Locate the cell with the specified text and output its [x, y] center coordinate. 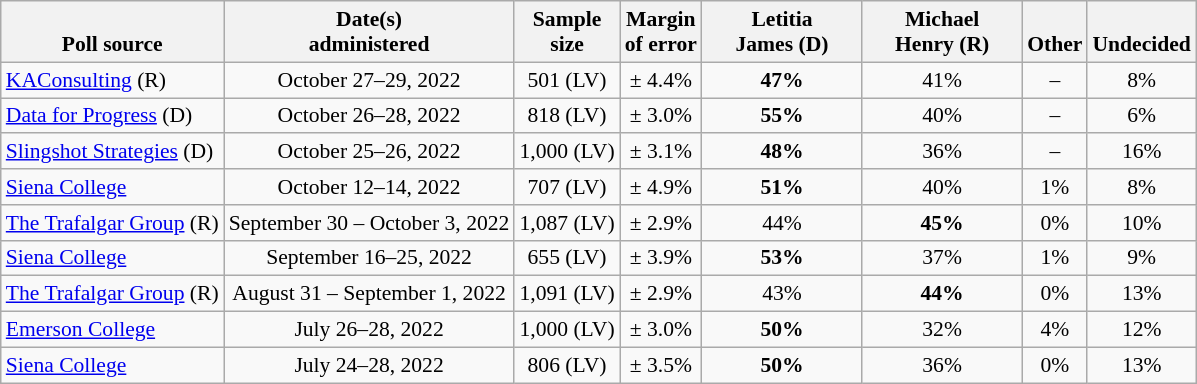
501 (LV) [566, 80]
43% [782, 294]
October 26–28, 2022 [370, 116]
6% [1141, 116]
July 24–28, 2022 [370, 365]
32% [942, 330]
± 3.9% [661, 258]
Samplesize [566, 32]
655 (LV) [566, 258]
41% [942, 80]
October 25–26, 2022 [370, 152]
September 30 – October 3, 2022 [370, 223]
818 (LV) [566, 116]
September 16–25, 2022 [370, 258]
± 3.1% [661, 152]
48% [782, 152]
Marginof error [661, 32]
37% [942, 258]
Date(s)administered [370, 32]
45% [942, 223]
16% [1141, 152]
October 27–29, 2022 [370, 80]
Data for Progress (D) [112, 116]
Emerson College [112, 330]
707 (LV) [566, 187]
1,087 (LV) [566, 223]
July 26–28, 2022 [370, 330]
51% [782, 187]
47% [782, 80]
± 4.4% [661, 80]
Slingshot Strategies (D) [112, 152]
± 4.9% [661, 187]
KAConsulting (R) [112, 80]
± 3.5% [661, 365]
Undecided [1141, 32]
806 (LV) [566, 365]
10% [1141, 223]
53% [782, 258]
Poll source [112, 32]
1,091 (LV) [566, 294]
MichaelHenry (R) [942, 32]
9% [1141, 258]
August 31 – September 1, 2022 [370, 294]
12% [1141, 330]
October 12–14, 2022 [370, 187]
Other [1054, 32]
LetitiaJames (D) [782, 32]
55% [782, 116]
4% [1054, 330]
